Scan for the cell matching the given text and deliver its (X, Y) coordinate at center. 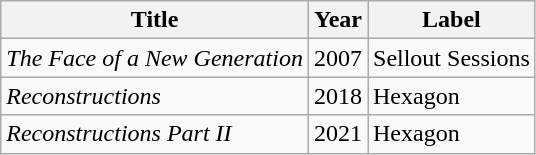
Year (338, 20)
Reconstructions Part II (155, 134)
Label (452, 20)
2021 (338, 134)
Title (155, 20)
The Face of a New Generation (155, 58)
Sellout Sessions (452, 58)
2007 (338, 58)
2018 (338, 96)
Reconstructions (155, 96)
